Search for the cell housing the specified text and yield its [x, y] center coordinate. 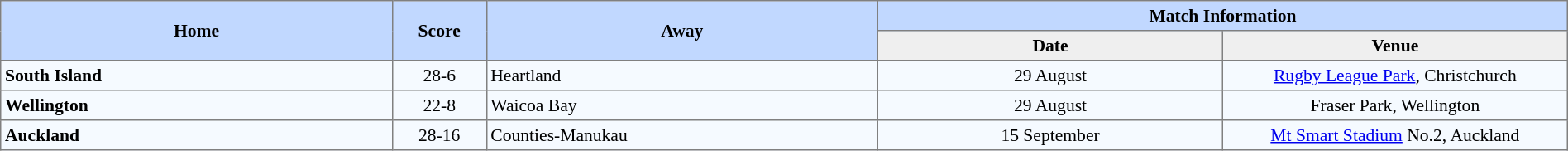
22-8 [439, 105]
Home [197, 31]
South Island [197, 75]
Wellington [197, 105]
Fraser Park, Wellington [1394, 105]
Counties-Manukau [682, 135]
Auckland [197, 135]
15 September [1050, 135]
Waicoa Bay [682, 105]
28-6 [439, 75]
Date [1050, 46]
Score [439, 31]
Heartland [682, 75]
Away [682, 31]
Venue [1394, 46]
Rugby League Park, Christchurch [1394, 75]
Match Information [1223, 16]
28-16 [439, 135]
Mt Smart Stadium No.2, Auckland [1394, 135]
